Locate the cell with the specified text and output its (x, y) center coordinate. 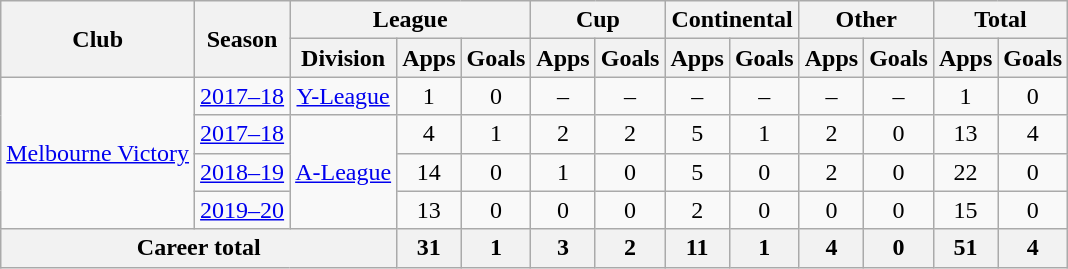
Melbourne Victory (98, 153)
Season (242, 39)
Division (344, 58)
3 (563, 248)
Cup (598, 20)
11 (697, 248)
League (410, 20)
22 (965, 172)
2019–20 (242, 210)
Club (98, 39)
51 (965, 248)
Continental (732, 20)
Y-League (344, 96)
A-League (344, 172)
Total (1000, 20)
2018–19 (242, 172)
Other (866, 20)
15 (965, 210)
14 (429, 172)
Career total (199, 248)
31 (429, 248)
